Detect which cell encompasses the target text, then output its [X, Y] center coordinate. 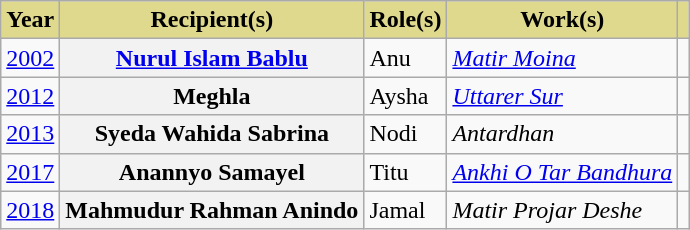
Nodi [406, 134]
Antardhan [562, 134]
Recipient(s) [212, 20]
2002 [30, 58]
Nurul Islam Bablu [212, 58]
Uttarer Sur [562, 96]
Year [30, 20]
Anannyo Samayel [212, 172]
Matir Projar Deshe [562, 210]
Anu [406, 58]
2018 [30, 210]
2017 [30, 172]
Aysha [406, 96]
2013 [30, 134]
Syeda Wahida Sabrina [212, 134]
2012 [30, 96]
Matir Moina [562, 58]
Role(s) [406, 20]
Jamal [406, 210]
Titu [406, 172]
Meghla [212, 96]
Ankhi O Tar Bandhura [562, 172]
Mahmudur Rahman Anindo [212, 210]
Work(s) [562, 20]
